Search for the cell housing the specified text and yield its [x, y] center coordinate. 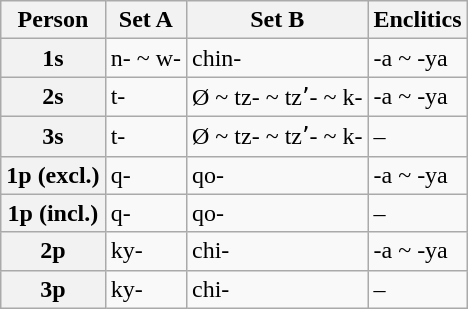
1p (incl.) [53, 213]
Person [53, 20]
2p [53, 251]
Set B [276, 20]
Enclitics [418, 20]
n- ~ w- [146, 58]
chin- [276, 58]
3s [53, 136]
3p [53, 289]
Set A [146, 20]
1p (excl.) [53, 175]
2s [53, 97]
1s [53, 58]
